Locate the cell with the specified text and output its (X, Y) center coordinate. 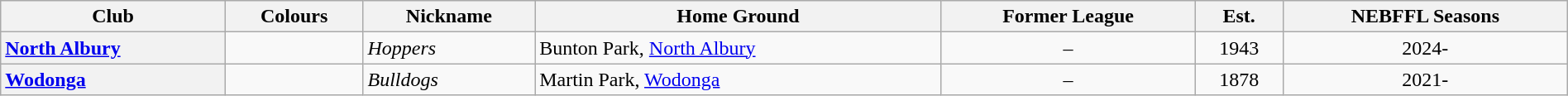
1943 (1239, 48)
Former League (1068, 17)
Wodonga (112, 79)
Nickname (449, 17)
Colours (294, 17)
Bunton Park, North Albury (739, 48)
Bulldogs (449, 79)
Martin Park, Wodonga (739, 79)
North Albury (112, 48)
NEBFFL Seasons (1425, 17)
Club (112, 17)
Hoppers (449, 48)
1878 (1239, 79)
2021- (1425, 79)
Est. (1239, 17)
Home Ground (739, 17)
2024- (1425, 48)
